Identify which cell holds the provided text, then report its [x, y] central coordinate. 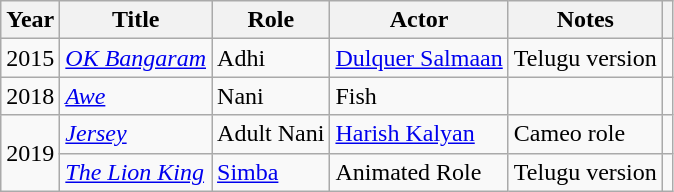
Fish [419, 96]
Year [30, 20]
Simba [271, 172]
Awe [136, 96]
Nani [271, 96]
Actor [419, 20]
Role [271, 20]
Adult Nani [271, 134]
2015 [30, 58]
The Lion King [136, 172]
OK Bangaram [136, 58]
2019 [30, 153]
Jersey [136, 134]
Harish Kalyan [419, 134]
Adhi [271, 58]
2018 [30, 96]
Title [136, 20]
Cameo role [585, 134]
Notes [585, 20]
Dulquer Salmaan [419, 58]
Animated Role [419, 172]
